Extract the [x, y] coordinate from the center of the cell holding the provided text.  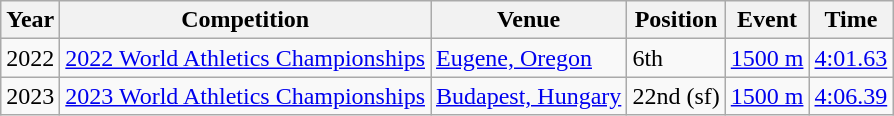
Time [851, 20]
Competition [246, 20]
Position [676, 20]
2023 [30, 96]
Eugene, Oregon [528, 58]
6th [676, 58]
Budapest, Hungary [528, 96]
2022 [30, 58]
4:01.63 [851, 58]
Year [30, 20]
2022 World Athletics Championships [246, 58]
2023 World Athletics Championships [246, 96]
4:06.39 [851, 96]
Event [767, 20]
22nd (sf) [676, 96]
Venue [528, 20]
